Find where the given text appears and provide that cell's center as (x, y) coordinate. 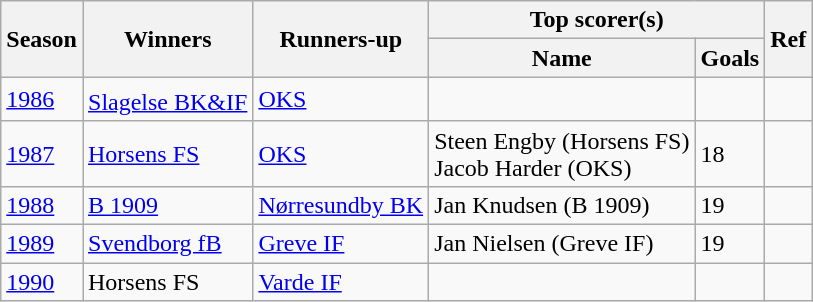
1988 (42, 205)
B 1909 (167, 205)
Runners-up (341, 39)
18 (730, 154)
Greve IF (341, 244)
Steen Engby (Horsens FS)Jacob Harder (OKS) (562, 154)
Jan Knudsen (B 1909) (562, 205)
Name (562, 58)
Svendborg fB (167, 244)
Winners (167, 39)
Ref (788, 39)
Jan Nielsen (Greve IF) (562, 244)
Top scorer(s) (597, 20)
1990 (42, 282)
1986 (42, 100)
1987 (42, 154)
Varde IF (341, 282)
Season (42, 39)
Goals (730, 58)
Nørresundby BK (341, 205)
1989 (42, 244)
Slagelse BK&IF (167, 100)
